Extract the (x, y) coordinate from the center of the cell holding the provided text.  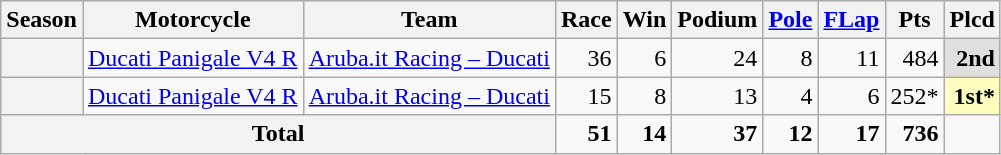
37 (718, 134)
484 (914, 58)
36 (586, 58)
Team (429, 20)
1st* (972, 96)
Pole (790, 20)
736 (914, 134)
15 (586, 96)
Plcd (972, 20)
Race (586, 20)
Season (42, 20)
Pts (914, 20)
14 (644, 134)
FLap (852, 20)
12 (790, 134)
Podium (718, 20)
17 (852, 134)
11 (852, 58)
51 (586, 134)
252* (914, 96)
4 (790, 96)
Win (644, 20)
Total (278, 134)
2nd (972, 58)
24 (718, 58)
Motorcycle (192, 20)
13 (718, 96)
